For the text-containing cell, return its midpoint in (X, Y) coordinate format. 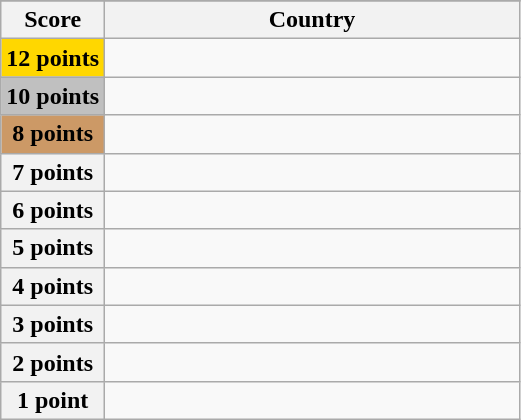
Country (312, 20)
3 points (53, 324)
Score (53, 20)
2 points (53, 362)
10 points (53, 96)
1 point (53, 400)
12 points (53, 58)
5 points (53, 248)
7 points (53, 172)
4 points (53, 286)
8 points (53, 134)
6 points (53, 210)
